Provide the [X, Y] coordinate of the cell's center where the given text is located.  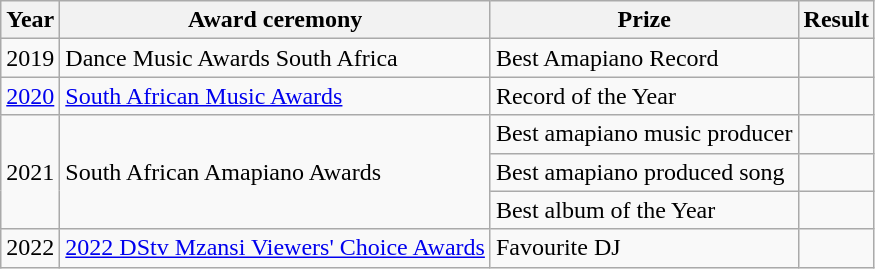
Best amapiano produced song [644, 172]
2022 [30, 248]
Best Amapiano Record [644, 58]
2019 [30, 58]
2022 DStv Mzansi Viewers' Choice Awards [276, 248]
Best album of the Year [644, 210]
Award ceremony [276, 20]
South African Amapiano Awards [276, 172]
2021 [30, 172]
Best amapiano music producer [644, 134]
Record of the Year [644, 96]
Favourite DJ [644, 248]
2020 [30, 96]
Dance Music Awards South Africa [276, 58]
Prize [644, 20]
Year [30, 20]
Result [836, 20]
South African Music Awards [276, 96]
